Search for the cell housing the specified text and yield its (x, y) center coordinate. 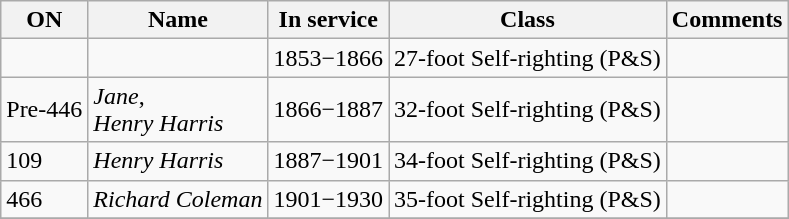
1901−1930 (328, 199)
Henry Harris (178, 161)
Name (178, 20)
1887−1901 (328, 161)
Class (528, 20)
27-foot Self-righting (P&S) (528, 58)
Richard Coleman (178, 199)
In service (328, 20)
35-foot Self-righting (P&S) (528, 199)
1866−1887 (328, 110)
1853−1866 (328, 58)
ON (44, 20)
109 (44, 161)
Jane,Henry Harris (178, 110)
34-foot Self-righting (P&S) (528, 161)
Comments (727, 20)
Pre-446 (44, 110)
466 (44, 199)
32-foot Self-righting (P&S) (528, 110)
